Locate the cell with the specified text and output its (X, Y) center coordinate. 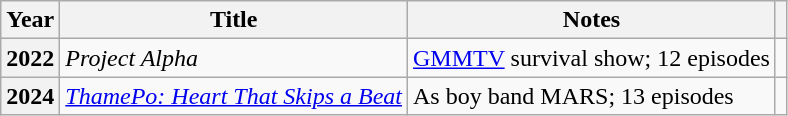
ThamePo: Heart That Skips a Beat (234, 96)
Notes (592, 20)
Title (234, 20)
Year (30, 20)
Project Alpha (234, 58)
2022 (30, 58)
As boy band MARS; 13 episodes (592, 96)
2024 (30, 96)
GMMTV survival show; 12 episodes (592, 58)
